Detect which cell encompasses the target text, then output its (X, Y) center coordinate. 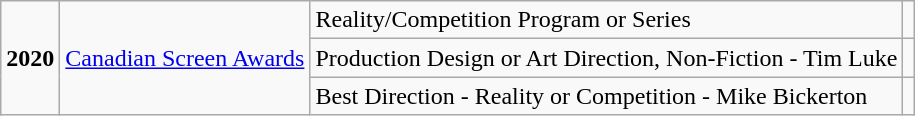
Best Direction - Reality or Competition - Mike Bickerton (606, 96)
Canadian Screen Awards (185, 58)
Reality/Competition Program or Series (606, 20)
2020 (30, 58)
Production Design or Art Direction, Non-Fiction - Tim Luke (606, 58)
